Identify which cell holds the provided text, then report its (x, y) central coordinate. 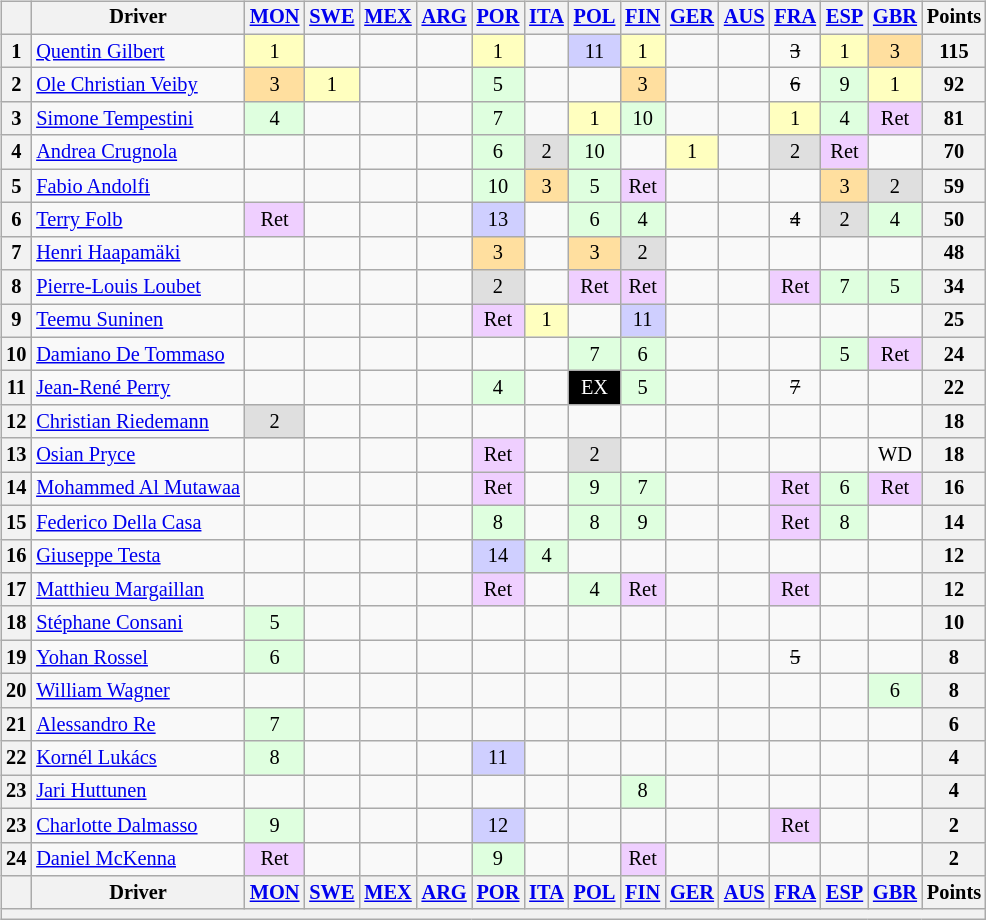
Kornél Lukács (138, 758)
Ole Christian Veiby (138, 85)
25 (954, 321)
19 (16, 657)
59 (954, 186)
Quentin Gilbert (138, 51)
Mohammed Al Mutawaa (138, 489)
15 (16, 522)
Jari Huttunen (138, 792)
20 (16, 691)
70 (954, 152)
Charlotte Dalmasso (138, 825)
Yohan Rossel (138, 657)
Alessandro Re (138, 724)
William Wagner (138, 691)
Henri Haapamäki (138, 253)
EX (595, 388)
48 (954, 253)
Stéphane Consani (138, 623)
115 (954, 51)
Andrea Crugnola (138, 152)
34 (954, 287)
92 (954, 85)
Osian Pryce (138, 455)
Matthieu Margaillan (138, 590)
21 (16, 724)
50 (954, 220)
Fabio Andolfi (138, 186)
Federico Della Casa (138, 522)
Terry Folb (138, 220)
Pierre-Louis Loubet (138, 287)
WD (895, 455)
Simone Tempestini (138, 119)
17 (16, 590)
Teemu Suninen (138, 321)
81 (954, 119)
Giuseppe Testa (138, 556)
Christian Riedemann (138, 422)
Daniel McKenna (138, 859)
Jean-René Perry (138, 388)
Damiano De Tommaso (138, 354)
